Determine the [X, Y] coordinate at the center of the cell enclosing the given text.  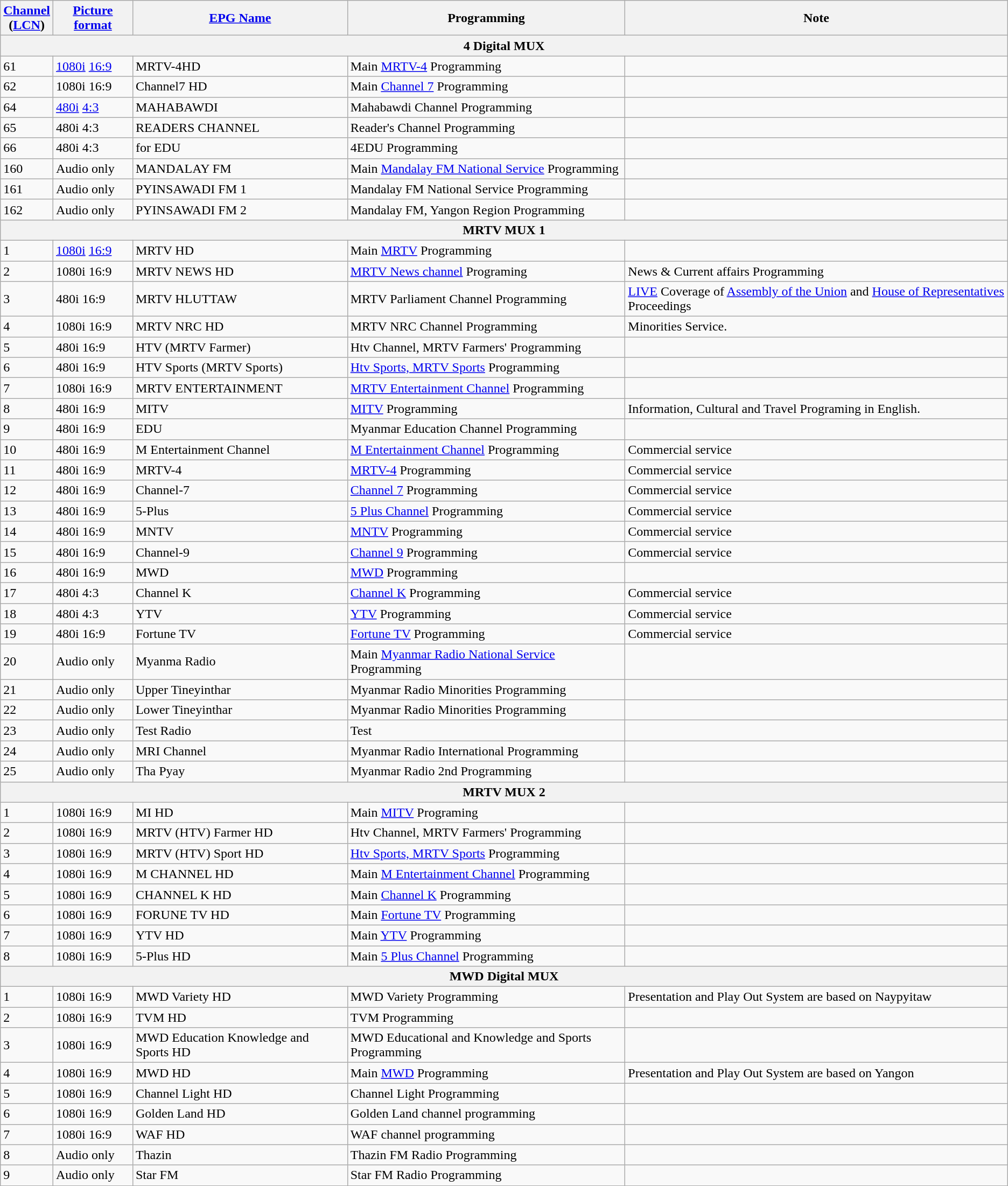
4EDU Programming [486, 148]
MWD [240, 572]
PYINSAWADI FM 1 [240, 189]
17 [27, 593]
CHANNEL K HD [240, 894]
Main 5 Plus Channel Programming [486, 956]
TVM Programming [486, 1017]
YTV HD [240, 935]
Channel (LCN) [27, 18]
13 [27, 511]
MRTV HLUTTAW [240, 299]
MRTV NRC Channel Programming [486, 327]
M Entertainment Channel Programming [486, 450]
Golden Land HD [240, 1114]
MRTV News channel Programing [486, 271]
MRTV-4 Programming [486, 470]
161 [27, 189]
Note [816, 18]
MWD Variety HD [240, 997]
MWD HD [240, 1073]
25 [27, 771]
Main Channel K Programming [486, 894]
MWD Education Knowledge and Sports HD [240, 1045]
M CHANNEL HD [240, 874]
YTV Programming [486, 613]
MI HD [240, 812]
24 [27, 751]
16 [27, 572]
M Entertainment Channel [240, 450]
MRTV NRC HD [240, 327]
21 [27, 690]
MRTV-4 [240, 470]
MNTV [240, 531]
Thazin FM Radio Programming [486, 1155]
10 [27, 450]
5 Plus Channel Programming [486, 511]
18 [27, 613]
Channel7 HD [240, 87]
20 [27, 662]
MWD Programming [486, 572]
MWD Variety Programming [486, 997]
4 Digital MUX [504, 46]
Channel-9 [240, 552]
Main M Entertainment Channel Programming [486, 874]
Main MWD Programming [486, 1073]
MRTV (HTV) Sport HD [240, 853]
Myanmar Radio 2nd Programming [486, 771]
MRTV-4HD [240, 66]
Lower Tineyinthar [240, 710]
Channel Light Programming [486, 1093]
MRI Channel [240, 751]
Channel 7 Programming [486, 490]
Channel-7 [240, 490]
160 [27, 169]
Star FM Radio Programming [486, 1175]
162 [27, 209]
Main MRTV-4 Programming [486, 66]
Channel K Programming [486, 593]
Main MITV Programing [486, 812]
Channel K [240, 593]
Mandalay FM, Yangon Region Programming [486, 209]
Programming [486, 18]
MITV [240, 409]
Information, Cultural and Travel Programing in English. [816, 409]
PYINSAWADI FM 2 [240, 209]
MRTV HD [240, 250]
15 [27, 552]
Myanmar Education Channel Programming [486, 429]
66 [27, 148]
LIVE Coverage of Assembly of the Union and House of Representatives Proceedings [816, 299]
11 [27, 470]
Mandalay FM National Service Programming [486, 189]
MWD Educational and Knowledge and Sports Programming [486, 1045]
for EDU [240, 148]
Main Mandalay FM National Service Programming [486, 169]
MRTV MUX 2 [504, 792]
MANDALAY FM [240, 169]
14 [27, 531]
TVM HD [240, 1017]
MRTV MUX 1 [504, 230]
MRTV NEWS HD [240, 271]
Tha Pyay [240, 771]
62 [27, 87]
WAF channel programming [486, 1134]
MRTV Parliament Channel Programming [486, 299]
Channel 9 Programming [486, 552]
23 [27, 731]
12 [27, 490]
Upper Tineyinthar [240, 690]
MWD Digital MUX [504, 977]
Test [486, 731]
5-Plus HD [240, 956]
HTV Sports (MRTV Sports) [240, 368]
Presentation and Play Out System are based on Yangon [816, 1073]
MRTV Entertainment Channel Programming [486, 388]
22 [27, 710]
Main Myanmar Radio National Service Programming [486, 662]
Myanmar Radio International Programming [486, 751]
Minorities Service. [816, 327]
64 [27, 107]
61 [27, 66]
MNTV Programming [486, 531]
Channel Light HD [240, 1093]
Myanma Radio [240, 662]
Reader's Channel Programming [486, 128]
MITV Programming [486, 409]
Main Channel 7 Programming [486, 87]
EPG Name [240, 18]
Fortune TV Programming [486, 634]
Main MRTV Programming [486, 250]
Main YTV Programming [486, 935]
MRTV ENTERTAINMENT [240, 388]
WAF HD [240, 1134]
65 [27, 128]
Picture format [93, 18]
HTV (MRTV Farmer) [240, 347]
5-Plus [240, 511]
Test Radio [240, 731]
19 [27, 634]
Golden Land channel programming [486, 1114]
MRTV (HTV) Farmer HD [240, 833]
FORUNE TV HD [240, 915]
EDU [240, 429]
Star FM [240, 1175]
Fortune TV [240, 634]
Thazin [240, 1155]
Presentation and Play Out System are based on Naypyitaw [816, 997]
News & Current affairs Programming [816, 271]
READERS CHANNEL [240, 128]
Mahabawdi Channel Programming [486, 107]
MAHABAWDI [240, 107]
Main Fortune TV Programming [486, 915]
YTV [240, 613]
